Pinpoint the cell where the given text exists, returning its (X, Y) midpoint coordinate. 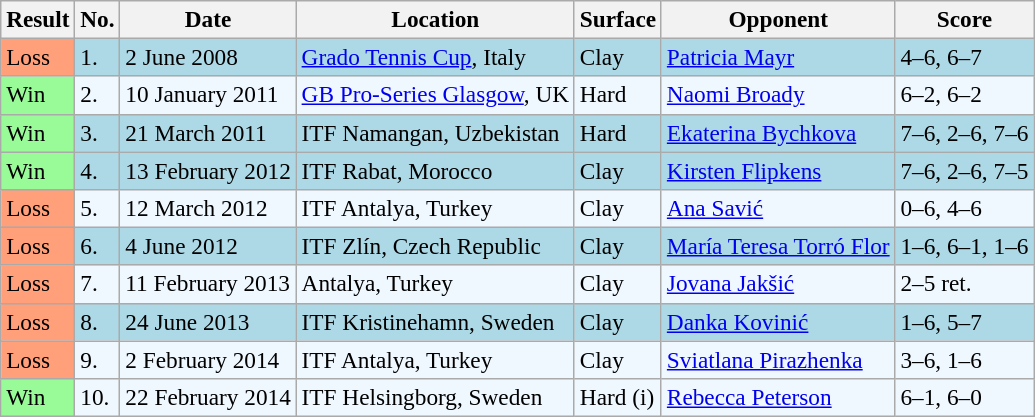
Score (964, 19)
24 June 2013 (208, 322)
13 February 2012 (208, 170)
Result (38, 19)
Antalya, Turkey (435, 284)
Patricia Mayr (778, 57)
2 February 2014 (208, 359)
Kirsten Flipkens (778, 170)
Location (435, 19)
22 February 2014 (208, 397)
4. (98, 170)
ITF Rabat, Morocco (435, 170)
10. (98, 397)
1–6, 5–7 (964, 322)
1. (98, 57)
Date (208, 19)
Naomi Broady (778, 95)
7–6, 2–6, 7–5 (964, 170)
No. (98, 19)
Opponent (778, 19)
María Teresa Torró Flor (778, 246)
12 March 2012 (208, 208)
0–6, 4–6 (964, 208)
3. (98, 133)
4–6, 6–7 (964, 57)
GB Pro-Series Glasgow, UK (435, 95)
2–5 ret. (964, 284)
Ekaterina Bychkova (778, 133)
6–2, 6–2 (964, 95)
8. (98, 322)
3–6, 1–6 (964, 359)
21 March 2011 (208, 133)
ITF Kristinehamn, Sweden (435, 322)
Hard (i) (618, 397)
Grado Tennis Cup, Italy (435, 57)
Jovana Jakšić (778, 284)
7. (98, 284)
6–1, 6–0 (964, 397)
9. (98, 359)
Danka Kovinić (778, 322)
Rebecca Peterson (778, 397)
ITF Namangan, Uzbekistan (435, 133)
7–6, 2–6, 7–6 (964, 133)
6. (98, 246)
5. (98, 208)
2. (98, 95)
11 February 2013 (208, 284)
Sviatlana Pirazhenka (778, 359)
Ana Savić (778, 208)
1–6, 6–1, 1–6 (964, 246)
10 January 2011 (208, 95)
2 June 2008 (208, 57)
ITF Helsingborg, Sweden (435, 397)
Surface (618, 19)
4 June 2012 (208, 246)
ITF Zlín, Czech Republic (435, 246)
